Extract the [X, Y] coordinate from the center of the cell holding the provided text.  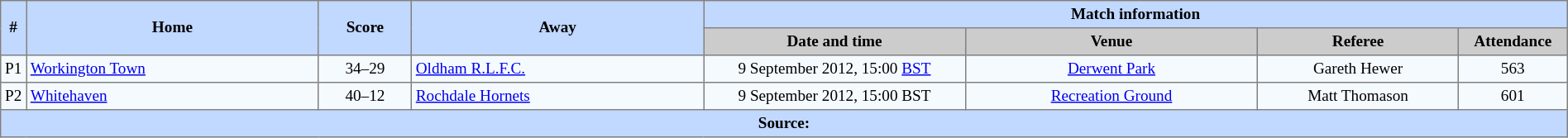
563 [1513, 69]
34–29 [365, 69]
40–12 [365, 96]
Referee [1358, 41]
Away [557, 28]
Oldham R.L.F.C. [557, 69]
Recreation Ground [1111, 96]
Source: [784, 124]
Rochdale Hornets [557, 96]
Gareth Hewer [1358, 69]
Matt Thomason [1358, 96]
Home [173, 28]
Match information [1135, 15]
P1 [13, 69]
# [13, 28]
Score [365, 28]
Venue [1111, 41]
Date and time [834, 41]
Whitehaven [173, 96]
Workington Town [173, 69]
Attendance [1513, 41]
P2 [13, 96]
Derwent Park [1111, 69]
601 [1513, 96]
